Find where the given text appears and provide that cell's center as [X, Y] coordinate. 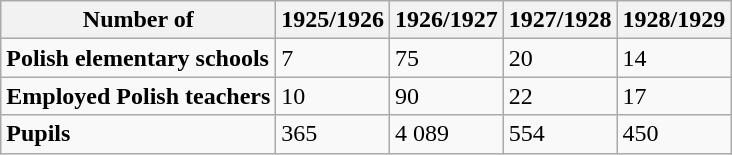
554 [560, 134]
Polish elementary schools [138, 58]
17 [674, 96]
1926/1927 [447, 20]
75 [447, 58]
1925/1926 [333, 20]
Number of [138, 20]
4 089 [447, 134]
90 [447, 96]
14 [674, 58]
365 [333, 134]
450 [674, 134]
20 [560, 58]
10 [333, 96]
Pupils [138, 134]
1927/1928 [560, 20]
1928/1929 [674, 20]
22 [560, 96]
7 [333, 58]
Employed Polish teachers [138, 96]
